Capture the cell that displays the provided text and extract its (x, y) central coordinate. 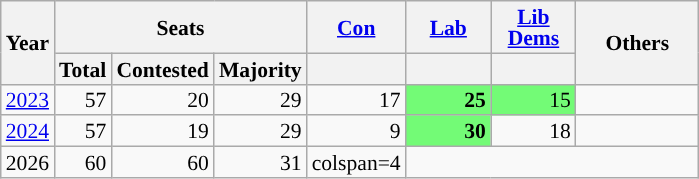
20 (162, 100)
Others (638, 42)
Lib Dems (534, 27)
Lab (448, 27)
Total (82, 68)
25 (448, 100)
colspan=4 (356, 162)
Seats (180, 27)
30 (448, 132)
2024 (28, 132)
18 (534, 132)
Year (28, 42)
2023 (28, 100)
9 (356, 132)
15 (534, 100)
19 (162, 132)
Con (356, 27)
2026 (28, 162)
Majority (260, 68)
Contested (162, 68)
17 (356, 100)
31 (260, 162)
